Return the [X, Y] coordinate for the center point of the cell that contains the specified text.  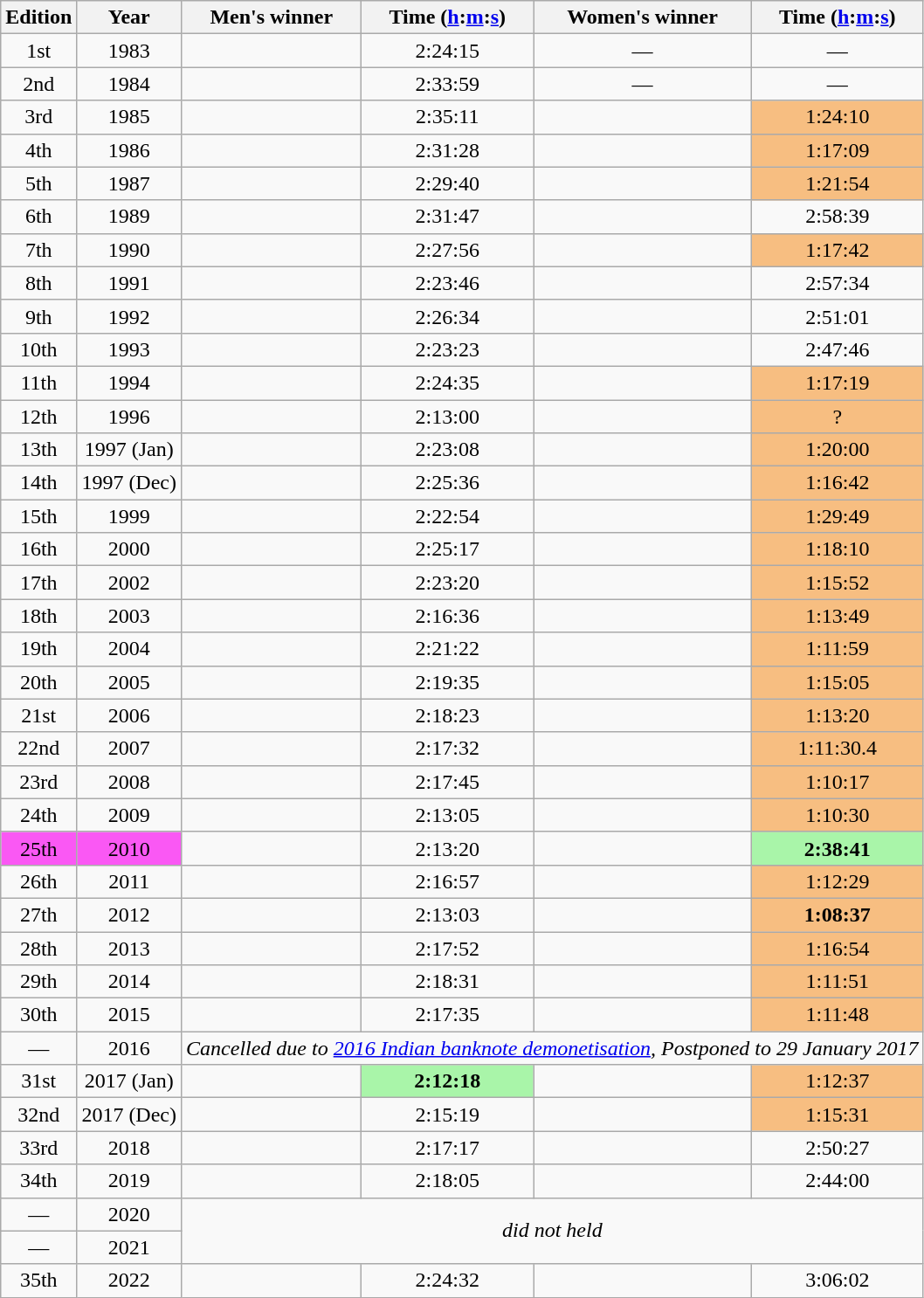
1st [38, 51]
1986 [129, 150]
2:16:57 [447, 881]
1989 [129, 217]
19th [38, 649]
2014 [129, 982]
1:20:00 [837, 450]
24th [38, 815]
1:24:10 [837, 117]
2:24:35 [447, 383]
2:27:56 [447, 250]
2:19:35 [447, 682]
1:11:59 [837, 649]
2016 [129, 1048]
2:18:31 [447, 982]
1:13:49 [837, 616]
1:29:49 [837, 516]
1984 [129, 84]
2:16:36 [447, 616]
2:23:08 [447, 450]
did not held [553, 1231]
25th [38, 848]
2:26:34 [447, 316]
2010 [129, 848]
3:06:02 [837, 1281]
1:17:19 [837, 383]
9th [38, 316]
2008 [129, 782]
2:38:41 [837, 848]
2002 [129, 583]
29th [38, 982]
27th [38, 915]
18th [38, 616]
26th [38, 881]
1:17:09 [837, 150]
2018 [129, 1148]
2:17:32 [447, 749]
2013 [129, 948]
2011 [129, 881]
2003 [129, 616]
21st [38, 715]
1991 [129, 283]
2:13:03 [447, 915]
1983 [129, 51]
2:17:52 [447, 948]
2017 (Jan) [129, 1081]
2:47:46 [837, 349]
32nd [38, 1115]
2007 [129, 749]
2:50:27 [837, 1148]
2012 [129, 915]
1997 (Jan) [129, 450]
2:23:23 [447, 349]
2:31:47 [447, 217]
35th [38, 1281]
2000 [129, 549]
1:10:30 [837, 815]
2:18:05 [447, 1181]
1:11:51 [837, 982]
15th [38, 516]
4th [38, 150]
33rd [38, 1148]
2:23:46 [447, 283]
Edition [38, 17]
1999 [129, 516]
2:13:00 [447, 417]
Men's winner [272, 17]
1:18:10 [837, 549]
2:17:17 [447, 1148]
2005 [129, 682]
? [837, 417]
22nd [38, 749]
2:31:28 [447, 150]
3rd [38, 117]
2:25:36 [447, 483]
1985 [129, 117]
13th [38, 450]
1993 [129, 349]
1:11:30.4 [837, 749]
2:51:01 [837, 316]
2:33:59 [447, 84]
10th [38, 349]
28th [38, 948]
12th [38, 417]
1:13:20 [837, 715]
2:24:32 [447, 1281]
34th [38, 1181]
1992 [129, 316]
2:35:11 [447, 117]
1994 [129, 383]
1:10:17 [837, 782]
1:15:52 [837, 583]
6th [38, 217]
Women's winner [643, 17]
1:12:37 [837, 1081]
2006 [129, 715]
2:18:23 [447, 715]
2:21:22 [447, 649]
2020 [129, 1214]
20th [38, 682]
1997 (Dec) [129, 483]
2:15:19 [447, 1115]
2:58:39 [837, 217]
2009 [129, 815]
2019 [129, 1181]
1987 [129, 183]
1:15:05 [837, 682]
30th [38, 1015]
2:13:05 [447, 815]
1:15:31 [837, 1115]
2:25:17 [447, 549]
2021 [129, 1247]
1:16:42 [837, 483]
2004 [129, 649]
8th [38, 283]
2:44:00 [837, 1181]
2:24:15 [447, 51]
1:08:37 [837, 915]
2:57:34 [837, 283]
17th [38, 583]
1990 [129, 250]
2:12:18 [447, 1081]
16th [38, 549]
1:11:48 [837, 1015]
5th [38, 183]
Year [129, 17]
1996 [129, 417]
1:12:29 [837, 881]
2:17:45 [447, 782]
1:21:54 [837, 183]
23rd [38, 782]
2022 [129, 1281]
2:13:20 [447, 848]
2:23:20 [447, 583]
2:17:35 [447, 1015]
14th [38, 483]
2015 [129, 1015]
11th [38, 383]
1:16:54 [837, 948]
1:17:42 [837, 250]
2017 (Dec) [129, 1115]
31st [38, 1081]
7th [38, 250]
Cancelled due to 2016 Indian banknote demonetisation, Postponed to 29 January 2017 [553, 1048]
2:29:40 [447, 183]
2:22:54 [447, 516]
2nd [38, 84]
